Return [X, Y] of the center of cell containing provided text 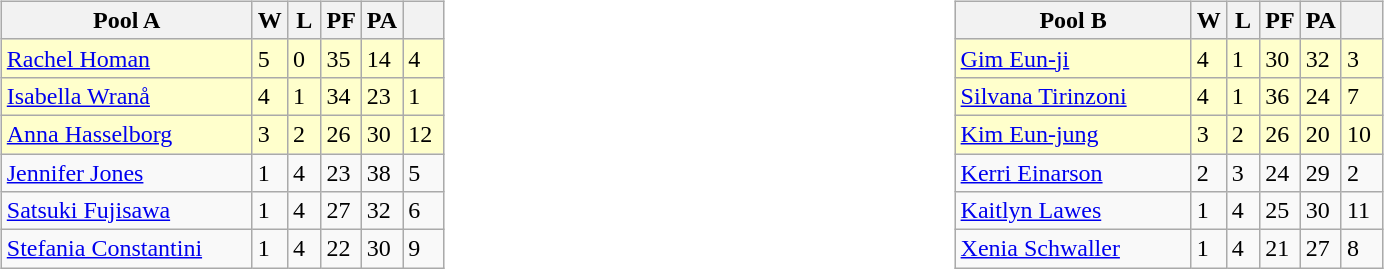
34 [341, 96]
36 [1280, 96]
Gim Eun-ji [1073, 58]
29 [1320, 173]
Isabella Wranå [126, 96]
Rachel Homan [126, 58]
8 [1362, 249]
Kim Eun-jung [1073, 134]
11 [1362, 211]
38 [382, 173]
Pool A [126, 20]
Satsuki Fujisawa [126, 211]
0 [304, 58]
25 [1280, 211]
20 [1320, 134]
9 [424, 249]
Xenia Schwaller [1073, 249]
Jennifer Jones [126, 173]
Pool B [1073, 20]
22 [341, 249]
Silvana Tirinzoni [1073, 96]
35 [341, 58]
12 [424, 134]
Anna Hasselborg [126, 134]
Kaitlyn Lawes [1073, 211]
Kerri Einarson [1073, 173]
14 [382, 58]
7 [1362, 96]
6 [424, 211]
Stefania Constantini [126, 249]
10 [1362, 134]
21 [1280, 249]
